Output the [X, Y] coordinate of the center of the cell containing the given text.  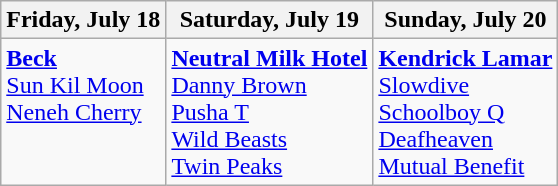
Sunday, July 20 [466, 20]
Neutral Milk HotelDanny BrownPusha TWild BeastsTwin Peaks [270, 112]
BeckSun Kil MoonNeneh Cherry [84, 112]
Friday, July 18 [84, 20]
Saturday, July 19 [270, 20]
Kendrick LamarSlowdiveSchoolboy QDeafheavenMutual Benefit [466, 112]
